Return the (x, y) coordinate for the center point of the cell that contains the specified text.  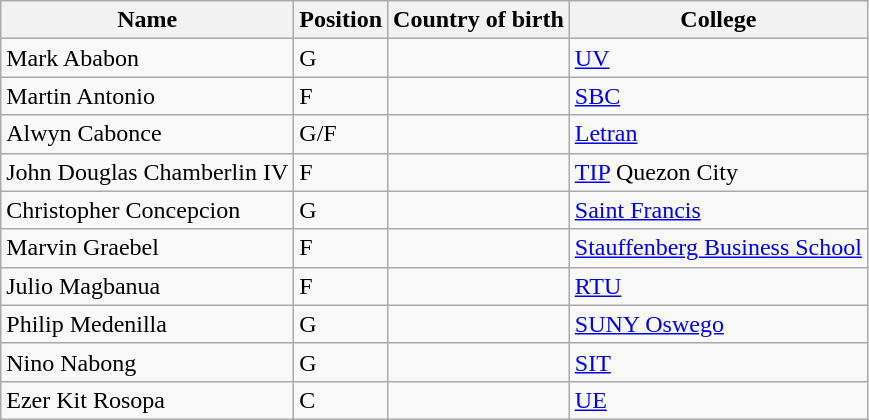
Position (341, 20)
Julio Magbanua (148, 286)
TIP Quezon City (718, 172)
Alwyn Cabonce (148, 134)
Name (148, 20)
College (718, 20)
SBC (718, 96)
SUNY Oswego (718, 324)
John Douglas Chamberlin IV (148, 172)
Country of birth (479, 20)
Nino Nabong (148, 362)
RTU (718, 286)
Saint Francis (718, 210)
Letran (718, 134)
G/F (341, 134)
Ezer Kit Rosopa (148, 400)
Stauffenberg Business School (718, 248)
Martin Antonio (148, 96)
UV (718, 58)
SIT (718, 362)
Marvin Graebel (148, 248)
UE (718, 400)
Christopher Concepcion (148, 210)
Mark Ababon (148, 58)
C (341, 400)
Philip Medenilla (148, 324)
